Locate the cell with the specified text and output its (x, y) center coordinate. 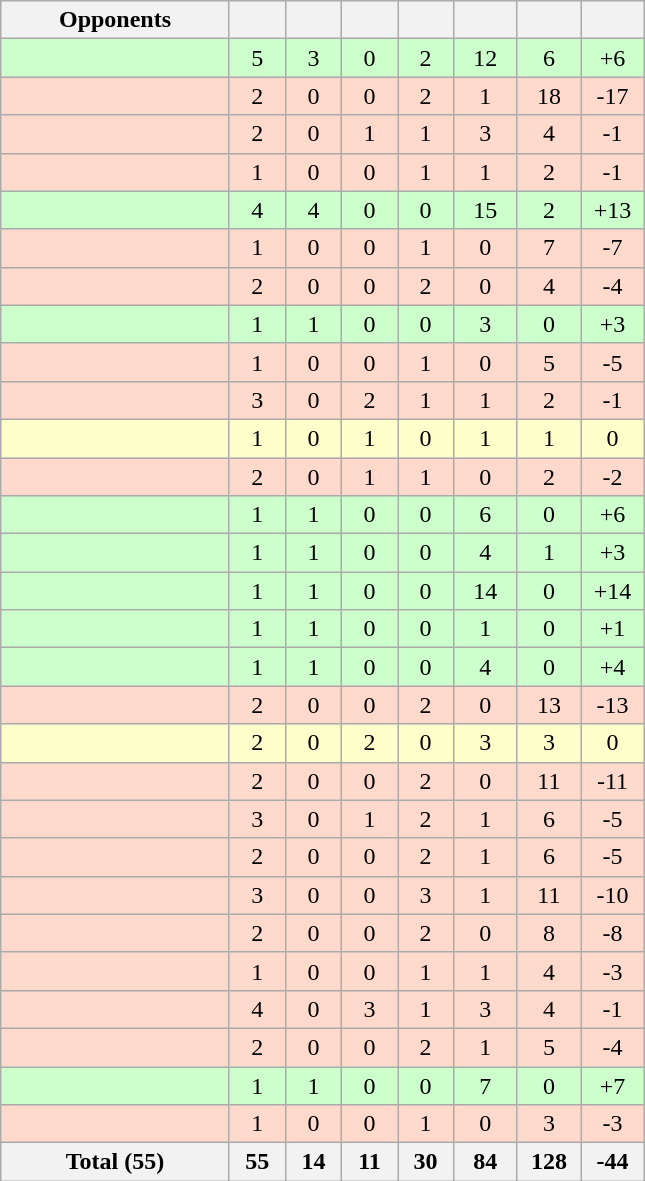
Total (55) (116, 1162)
30 (426, 1162)
-44 (613, 1162)
-8 (613, 933)
12 (486, 58)
+14 (613, 591)
+7 (613, 1085)
128 (549, 1162)
+4 (613, 667)
84 (486, 1162)
15 (486, 210)
-7 (613, 248)
-10 (613, 895)
Opponents (116, 20)
55 (257, 1162)
-17 (613, 96)
-13 (613, 705)
+1 (613, 629)
-2 (613, 477)
8 (549, 933)
-11 (613, 781)
+13 (613, 210)
18 (549, 96)
13 (549, 705)
